Return (X, Y) of the center of cell containing provided text 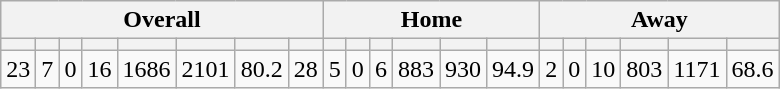
10 (604, 69)
7 (48, 69)
80.2 (262, 69)
Overall (162, 20)
28 (306, 69)
883 (416, 69)
Away (660, 20)
5 (334, 69)
1171 (697, 69)
Home (431, 20)
1686 (146, 69)
803 (644, 69)
930 (464, 69)
2 (552, 69)
16 (100, 69)
94.9 (514, 69)
6 (380, 69)
23 (18, 69)
2101 (206, 69)
68.6 (752, 69)
